Scan for the cell matching the given text and deliver its (X, Y) coordinate at center. 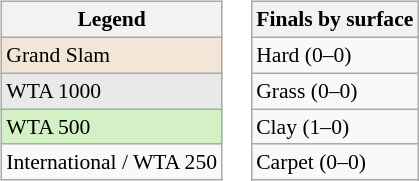
WTA 500 (112, 127)
Carpet (0–0) (334, 162)
Clay (1–0) (334, 127)
Finals by surface (334, 20)
Legend (112, 20)
Grass (0–0) (334, 91)
Hard (0–0) (334, 55)
International / WTA 250 (112, 162)
WTA 1000 (112, 91)
Grand Slam (112, 55)
